Locate the cell with the specified text and output its [x, y] center coordinate. 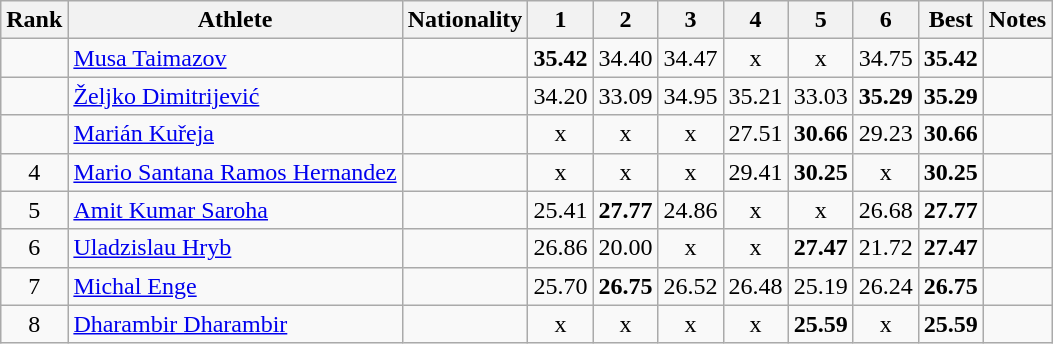
25.70 [560, 286]
25.19 [820, 286]
Mario Santana Ramos Hernandez [235, 172]
2 [626, 20]
35.21 [756, 96]
26.86 [560, 248]
Notes [1017, 20]
34.95 [690, 96]
33.03 [820, 96]
Best [950, 20]
8 [34, 324]
20.00 [626, 248]
34.75 [886, 58]
7 [34, 286]
29.41 [756, 172]
34.20 [560, 96]
1 [560, 20]
29.23 [886, 134]
Musa Taimazov [235, 58]
24.86 [690, 210]
33.09 [626, 96]
26.24 [886, 286]
34.47 [690, 58]
Rank [34, 20]
Dharambir Dharambir [235, 324]
Amit Kumar Saroha [235, 210]
Uladzislau Hryb [235, 248]
26.52 [690, 286]
34.40 [626, 58]
3 [690, 20]
26.48 [756, 286]
25.41 [560, 210]
Marián Kuřeja [235, 134]
Athlete [235, 20]
Nationality [465, 20]
21.72 [886, 248]
26.68 [886, 210]
Željko Dimitrijević [235, 96]
Michal Enge [235, 286]
27.51 [756, 134]
